Search for the cell housing the specified text and yield its (x, y) center coordinate. 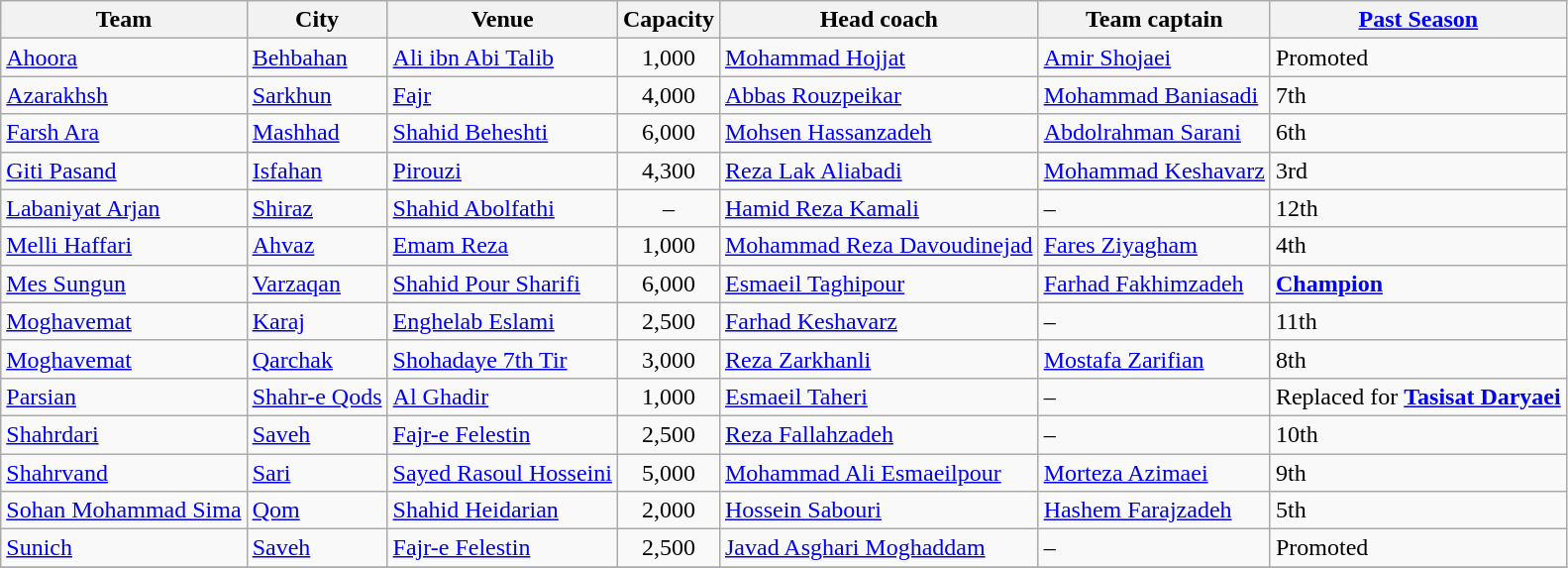
Abbas Rouzpeikar (879, 95)
Melli Haffari (124, 246)
Mohsen Hassanzadeh (879, 133)
Amir Shojaei (1154, 57)
7th (1418, 95)
Shahr-e Qods (317, 397)
Abdolrahman Sarani (1154, 133)
6th (1418, 133)
Emam Reza (502, 246)
11th (1418, 321)
Team (124, 20)
Replaced for Tasisat Daryaei (1418, 397)
Azarakhsh (124, 95)
Mohammad Hojjat (879, 57)
Sayed Rasoul Hosseini (502, 473)
Mashhad (317, 133)
12th (1418, 208)
Isfahan (317, 170)
Parsian (124, 397)
Qarchak (317, 359)
Fares Ziyagham (1154, 246)
Farhad Keshavarz (879, 321)
Shahid Abolfathi (502, 208)
Morteza Azimaei (1154, 473)
4,000 (668, 95)
Hamid Reza Kamali (879, 208)
Mohammad Keshavarz (1154, 170)
4,300 (668, 170)
5th (1418, 511)
Ahvaz (317, 246)
Giti Pasand (124, 170)
4th (1418, 246)
3,000 (668, 359)
Shahid Beheshti (502, 133)
Mohammad Reza Davoudinejad (879, 246)
3rd (1418, 170)
Fajr (502, 95)
Sunich (124, 548)
8th (1418, 359)
9th (1418, 473)
Mes Sungun (124, 284)
Hossein Sabouri (879, 511)
Pirouzi (502, 170)
Esmaeil Taghipour (879, 284)
Farsh Ara (124, 133)
Past Season (1418, 20)
Head coach (879, 20)
Reza Fallahzadeh (879, 434)
Al Ghadir (502, 397)
Ali ibn Abi Talib (502, 57)
Esmaeil Taheri (879, 397)
Sohan Mohammad Sima (124, 511)
Shahid Heidarian (502, 511)
Sarkhun (317, 95)
Sari (317, 473)
City (317, 20)
Reza Zarkhanli (879, 359)
5,000 (668, 473)
Champion (1418, 284)
10th (1418, 434)
Capacity (668, 20)
Labaniyat Arjan (124, 208)
Mohammad Baniasadi (1154, 95)
Karaj (317, 321)
Ahoora (124, 57)
Shahid Pour Sharifi (502, 284)
Enghelab Eslami (502, 321)
Venue (502, 20)
Shahrvand (124, 473)
Shohadaye 7th Tir (502, 359)
Behbahan (317, 57)
Shahrdari (124, 434)
Javad Asghari Moghaddam (879, 548)
Varzaqan (317, 284)
2,000 (668, 511)
Shiraz (317, 208)
Reza Lak Aliabadi (879, 170)
Mohammad Ali Esmaeilpour (879, 473)
Hashem Farajzadeh (1154, 511)
Qom (317, 511)
Mostafa Zarifian (1154, 359)
Farhad Fakhimzadeh (1154, 284)
Team captain (1154, 20)
